Return [x, y] of the center of cell containing provided text 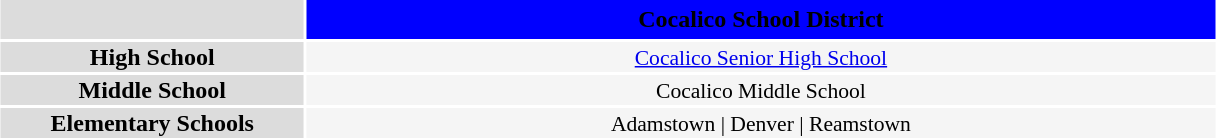
Elementary Schools [152, 123]
Middle School [152, 90]
Cocalico School District [762, 20]
Cocalico Middle School [762, 90]
High School [152, 57]
Cocalico Senior High School [762, 57]
Adamstown | Denver | Reamstown [762, 123]
